Scan for the cell matching the given text and deliver its (X, Y) coordinate at center. 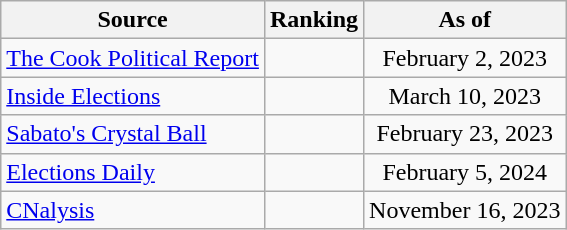
November 16, 2023 (465, 210)
Sabato's Crystal Ball (133, 134)
February 23, 2023 (465, 134)
Elections Daily (133, 172)
Inside Elections (133, 96)
CNalysis (133, 210)
March 10, 2023 (465, 96)
February 5, 2024 (465, 172)
Ranking (314, 20)
February 2, 2023 (465, 58)
The Cook Political Report (133, 58)
Source (133, 20)
As of (465, 20)
